Return the [x, y] coordinate for the center point of the cell that contains the specified text.  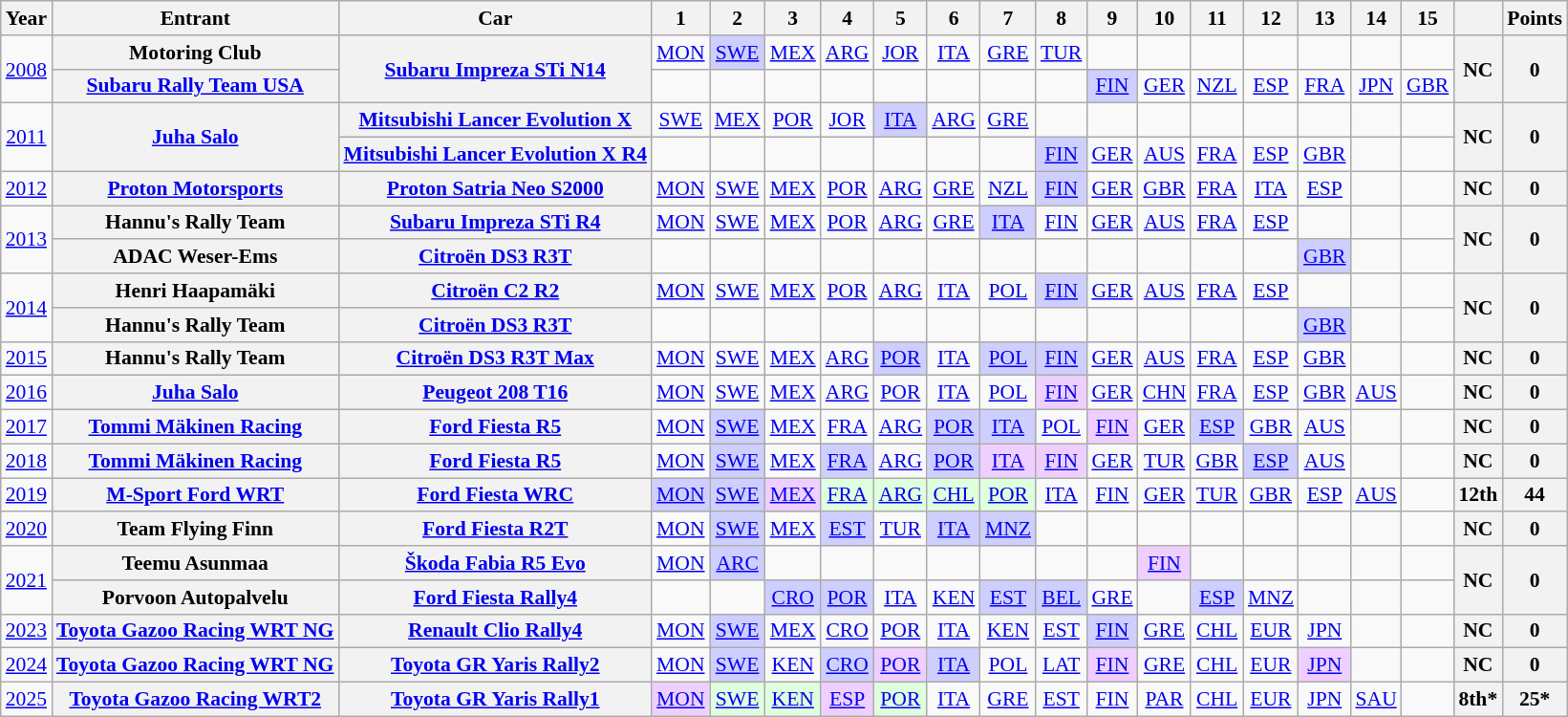
Renault Clio Rally4 [495, 631]
2025 [27, 700]
15 [1428, 18]
LAT [1061, 665]
6 [954, 18]
Car [495, 18]
4 [848, 18]
1 [680, 18]
2018 [27, 461]
Citroën DS3 R3T Max [495, 358]
ARC [738, 563]
Subaru Rally Team USA [195, 86]
PAR [1165, 700]
2016 [27, 393]
Proton Satria Neo S2000 [495, 188]
2014 [27, 308]
2008 [27, 69]
Ford Fiesta R2T [495, 530]
3 [793, 18]
13 [1324, 18]
Ford Fiesta Rally4 [495, 597]
12 [1271, 18]
Motoring Club [195, 53]
2023 [27, 631]
Toyota GR Yaris Rally2 [495, 665]
Toyota Gazoo Racing WRT2 [195, 700]
Mitsubishi Lancer Evolution X R4 [495, 155]
Citroën C2 R2 [495, 291]
8th* [1477, 700]
12th [1477, 495]
M-Sport Ford WRT [195, 495]
25* [1535, 700]
Team Flying Finn [195, 530]
2015 [27, 358]
BEL [1061, 597]
11 [1217, 18]
Porvoon Autopalvelu [195, 597]
Peugeot 208 T16 [495, 393]
SAU [1376, 700]
2020 [27, 530]
Entrant [195, 18]
ADAC Weser-Ems [195, 257]
9 [1112, 18]
2011 [27, 138]
7 [1008, 18]
14 [1376, 18]
2024 [27, 665]
Mitsubishi Lancer Evolution X [495, 120]
Subaru Impreza STi R4 [495, 223]
2019 [27, 495]
2 [738, 18]
Škoda Fabia R5 Evo [495, 563]
Proton Motorsports [195, 188]
2013 [27, 239]
Henri Haapamäki [195, 291]
44 [1535, 495]
CHN [1165, 393]
8 [1061, 18]
Toyota GR Yaris Rally1 [495, 700]
Ford Fiesta WRC [495, 495]
Teemu Asunmaa [195, 563]
Points [1535, 18]
10 [1165, 18]
2012 [27, 188]
5 [900, 18]
Subaru Impreza STi N14 [495, 69]
2021 [27, 579]
Year [27, 18]
2017 [27, 427]
